Detect which cell encompasses the target text, then output its [x, y] center coordinate. 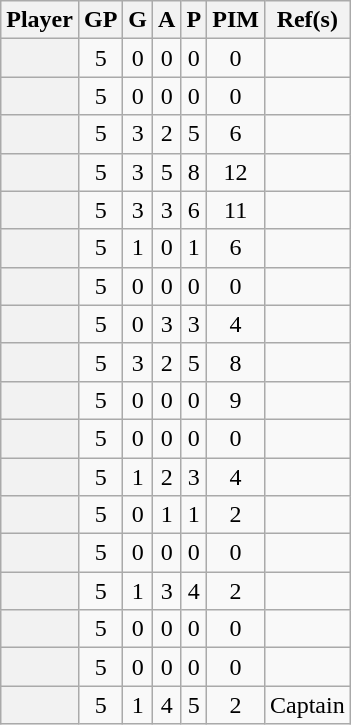
A [167, 20]
11 [236, 210]
P [194, 20]
G [138, 20]
GP [100, 20]
Ref(s) [307, 20]
Captain [307, 705]
PIM [236, 20]
Player [40, 20]
12 [236, 172]
9 [236, 400]
